Locate the cell with the specified text and output its [x, y] center coordinate. 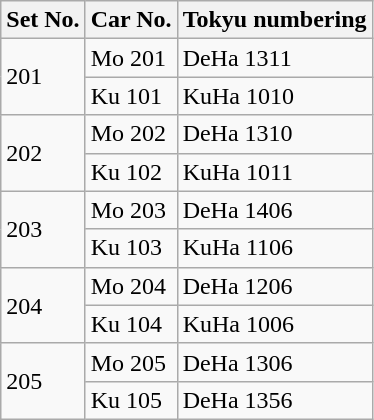
Mo 202 [131, 134]
DeHa 1311 [274, 58]
Mo 201 [131, 58]
Car No. [131, 20]
202 [43, 153]
DeHa 1310 [274, 134]
Ku 101 [131, 96]
DeHa 1306 [274, 362]
Ku 103 [131, 248]
205 [43, 381]
Tokyu numbering [274, 20]
KuHa 1011 [274, 172]
Mo 203 [131, 210]
203 [43, 229]
Ku 102 [131, 172]
Ku 105 [131, 400]
201 [43, 77]
KuHa 1106 [274, 248]
KuHa 1006 [274, 324]
204 [43, 305]
KuHa 1010 [274, 96]
Mo 205 [131, 362]
DeHa 1406 [274, 210]
Set No. [43, 20]
Mo 204 [131, 286]
Ku 104 [131, 324]
DeHa 1356 [274, 400]
DeHa 1206 [274, 286]
